Return (x, y) of the center of cell containing provided text 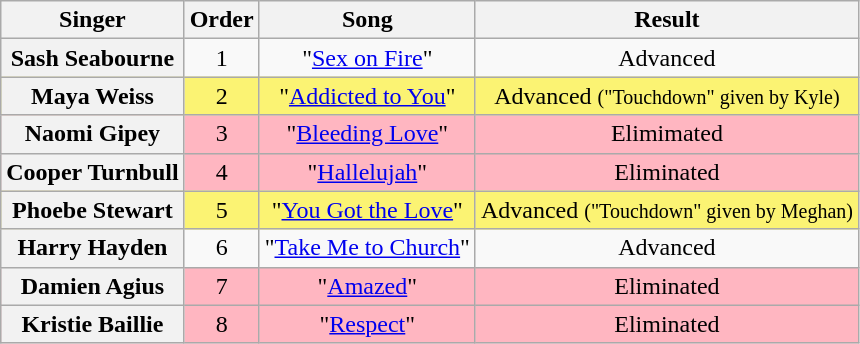
"You Got the Love" (367, 210)
"Amazed" (367, 286)
Advanced ("Touchdown" given by Kyle) (666, 96)
3 (222, 134)
Phoebe Stewart (92, 210)
Order (222, 20)
"Addicted to You" (367, 96)
7 (222, 286)
1 (222, 58)
Elimimated (666, 134)
6 (222, 248)
"Hallelujah" (367, 172)
8 (222, 324)
Naomi Gipey (92, 134)
Song (367, 20)
2 (222, 96)
"Bleeding Love" (367, 134)
"Respect" (367, 324)
Damien Agius (92, 286)
"Take Me to Church" (367, 248)
Maya Weiss (92, 96)
Cooper Turnbull (92, 172)
Singer (92, 20)
4 (222, 172)
Result (666, 20)
Harry Hayden (92, 248)
5 (222, 210)
Sash Seabourne (92, 58)
Advanced ("Touchdown" given by Meghan) (666, 210)
"Sex on Fire" (367, 58)
Kristie Baillie (92, 324)
